Provide the (X, Y) coordinate of the cell's center where the given text is located.  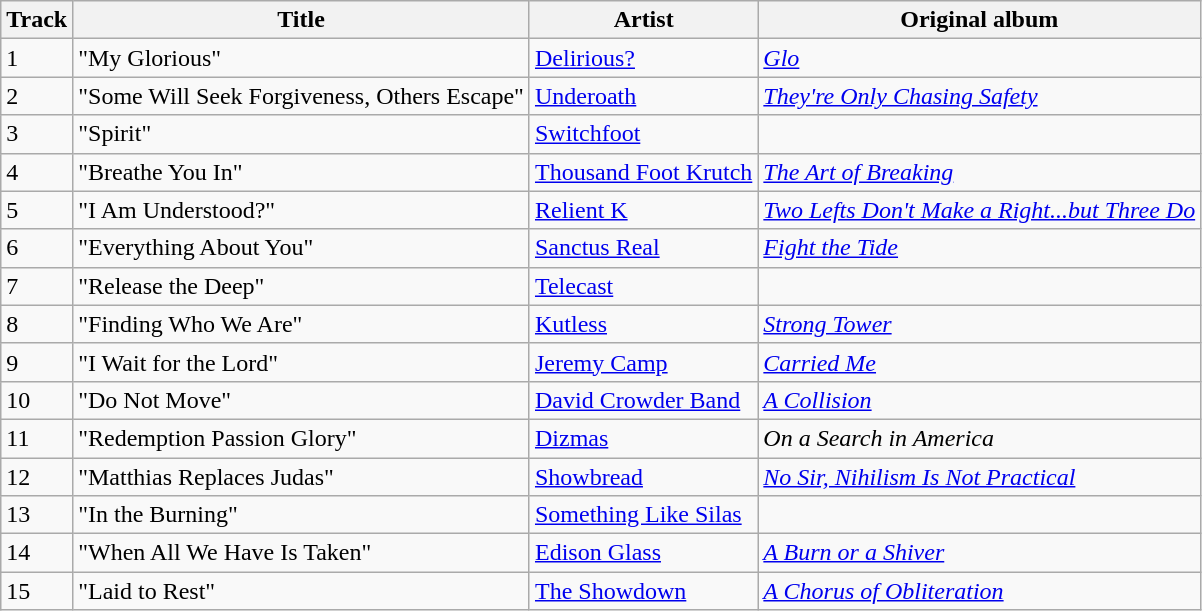
"My Glorious" (302, 58)
Showbread (643, 477)
Sanctus Real (643, 248)
"Finding Who We Are" (302, 324)
Something Like Silas (643, 515)
8 (37, 324)
10 (37, 400)
Thousand Foot Krutch (643, 172)
2 (37, 96)
"In the Burning" (302, 515)
The Showdown (643, 591)
"Do Not Move" (302, 400)
12 (37, 477)
Underoath (643, 96)
Strong Tower (980, 324)
Two Lefts Don't Make a Right...but Three Do (980, 210)
9 (37, 362)
"I Wait for the Lord" (302, 362)
5 (37, 210)
15 (37, 591)
A Chorus of Obliteration (980, 591)
1 (37, 58)
"Breathe You In" (302, 172)
"Laid to Rest" (302, 591)
Edison Glass (643, 553)
3 (37, 134)
"Some Will Seek Forgiveness, Others Escape" (302, 96)
A Burn or a Shiver (980, 553)
4 (37, 172)
Telecast (643, 286)
Title (302, 20)
On a Search in America (980, 438)
No Sir, Nihilism Is Not Practical (980, 477)
Original album (980, 20)
"When All We Have Is Taken" (302, 553)
"Spirit" (302, 134)
13 (37, 515)
"Matthias Replaces Judas" (302, 477)
A Collision (980, 400)
6 (37, 248)
"Redemption Passion Glory" (302, 438)
The Art of Breaking (980, 172)
They're Only Chasing Safety (980, 96)
Jeremy Camp (643, 362)
14 (37, 553)
David Crowder Band (643, 400)
Artist (643, 20)
Kutless (643, 324)
Switchfoot (643, 134)
"I Am Understood?" (302, 210)
Track (37, 20)
Delirious? (643, 58)
Dizmas (643, 438)
7 (37, 286)
Glo (980, 58)
Relient K (643, 210)
"Everything About You" (302, 248)
Carried Me (980, 362)
Fight the Tide (980, 248)
"Release the Deep" (302, 286)
11 (37, 438)
